Locate the cell with the specified text and output its (X, Y) center coordinate. 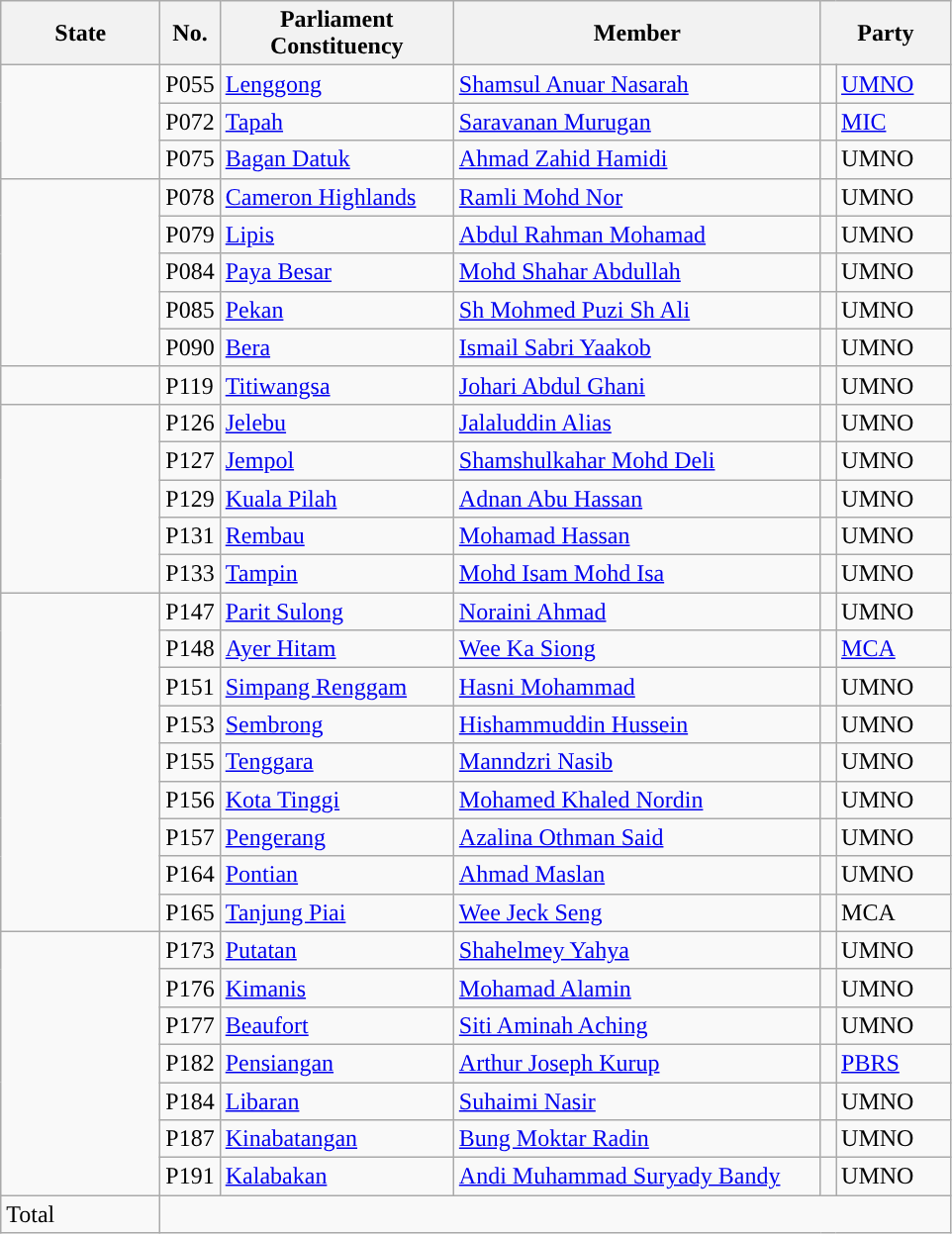
Kinabatangan (336, 1139)
P153 (190, 724)
Bagan Datuk (336, 159)
Noraini Ahmad (637, 612)
Ahmad Zahid Hamidi (637, 159)
Siti Aminah Aching (637, 1025)
Jalaluddin Alias (637, 423)
P155 (190, 762)
Shamshulkahar Mohd Deli (637, 460)
Shahelmey Yahya (637, 950)
P177 (190, 1025)
Pensiangan (336, 1063)
Jempol (336, 460)
P187 (190, 1139)
P079 (190, 235)
Suhaimi Nasir (637, 1101)
P164 (190, 875)
State (81, 34)
Cameron Highlands (336, 197)
Shamsul Anuar Nasarah (637, 84)
P156 (190, 800)
Mohd Isam Mohd Isa (637, 574)
Putatan (336, 950)
Mohamad Alamin (637, 988)
P173 (190, 950)
Parliament Constituency (336, 34)
Arthur Joseph Kurup (637, 1063)
P075 (190, 159)
Titiwangsa (336, 385)
P127 (190, 460)
P084 (190, 272)
Mohamed Khaled Nordin (637, 800)
P191 (190, 1177)
P129 (190, 498)
Party (885, 34)
Jelebu (336, 423)
Lipis (336, 235)
Tenggara (336, 762)
Saravanan Murugan (637, 122)
PBRS (894, 1063)
P165 (190, 912)
P176 (190, 988)
Ismail Sabri Yaakob (637, 347)
Parit Sulong (336, 612)
P078 (190, 197)
Kuala Pilah (336, 498)
No. (190, 34)
Tampin (336, 574)
Kalabakan (336, 1177)
Bera (336, 347)
Total (81, 1214)
Mohd Shahar Abdullah (637, 272)
Sembrong (336, 724)
Kota Tinggi (336, 800)
Ayer Hitam (336, 649)
Rembau (336, 536)
MIC (894, 122)
Wee Ka Siong (637, 649)
Wee Jeck Seng (637, 912)
P157 (190, 837)
P055 (190, 84)
Ramli Mohd Nor (637, 197)
Pekan (336, 310)
Abdul Rahman Mohamad (637, 235)
Johari Abdul Ghani (637, 385)
Andi Muhammad Suryady Bandy (637, 1177)
Sh Mohmed Puzi Sh Ali (637, 310)
Paya Besar (336, 272)
P147 (190, 612)
Hishammuddin Hussein (637, 724)
Mohamad Hassan (637, 536)
Lenggong (336, 84)
P119 (190, 385)
Simpang Renggam (336, 687)
Bung Moktar Radin (637, 1139)
Member (637, 34)
P126 (190, 423)
Kimanis (336, 988)
Hasni Mohammad (637, 687)
P090 (190, 347)
Adnan Abu Hassan (637, 498)
Ahmad Maslan (637, 875)
P085 (190, 310)
P184 (190, 1101)
Tanjung Piai (336, 912)
Pengerang (336, 837)
P072 (190, 122)
Tapah (336, 122)
Beaufort (336, 1025)
P133 (190, 574)
Azalina Othman Said (637, 837)
Pontian (336, 875)
P182 (190, 1063)
P131 (190, 536)
P148 (190, 649)
Libaran (336, 1101)
Manndzri Nasib (637, 762)
P151 (190, 687)
